Output the (x, y) coordinate of the center of the cell containing the given text.  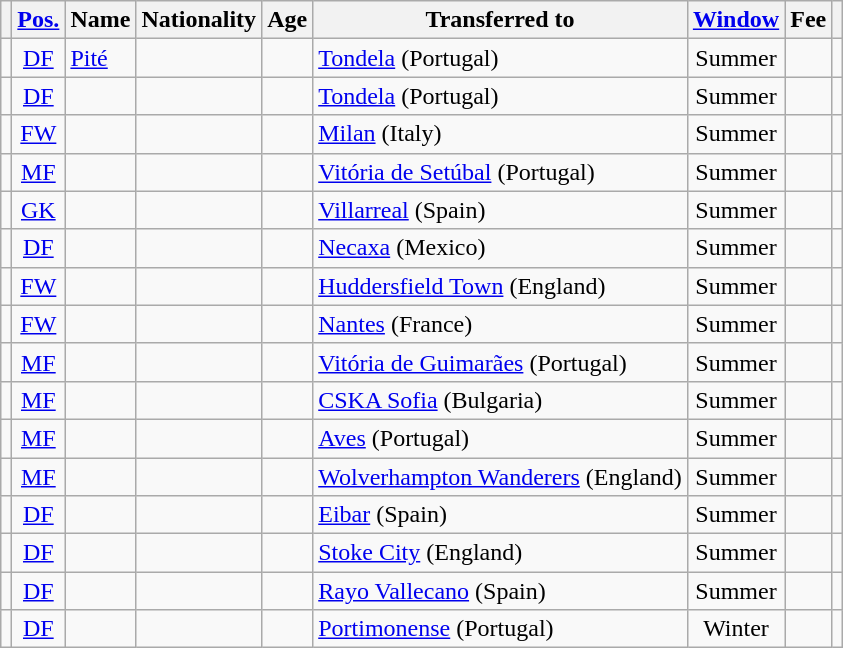
GK (38, 210)
Vitória de Guimarães (Portugal) (500, 362)
Portimonense (Portugal) (500, 629)
Age (288, 20)
Huddersfield Town (England) (500, 286)
Milan (Italy) (500, 134)
CSKA Sofia (Bulgaria) (500, 400)
Transferred to (500, 20)
Wolverhampton Wanderers (England) (500, 477)
Winter (736, 629)
Nantes (France) (500, 324)
Rayo Vallecano (Spain) (500, 591)
Pos. (38, 20)
Aves (Portugal) (500, 438)
Nationality (199, 20)
Stoke City (England) (500, 553)
Vitória de Setúbal (Portugal) (500, 172)
Fee (808, 20)
Name (100, 20)
Window (736, 20)
Pité (100, 58)
Eibar (Spain) (500, 515)
Necaxa (Mexico) (500, 248)
Villarreal (Spain) (500, 210)
